Detect which cell encompasses the target text, then output its (x, y) center coordinate. 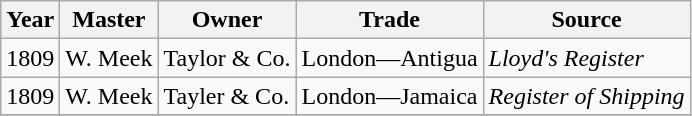
Taylor & Co. (227, 58)
Source (586, 20)
Trade (390, 20)
Owner (227, 20)
Year (30, 20)
London—Antigua (390, 58)
Tayler & Co. (227, 96)
Lloyd's Register (586, 58)
London—Jamaica (390, 96)
Register of Shipping (586, 96)
Master (109, 20)
